Return [x, y] of the center of cell containing provided text 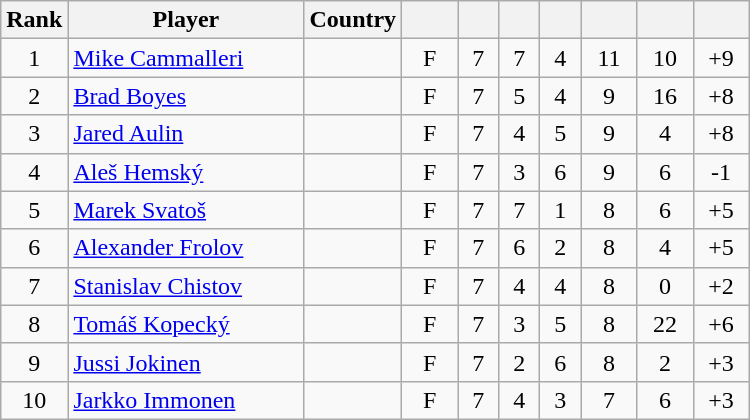
Tomáš Kopecký [186, 324]
0 [665, 286]
+2 [721, 286]
Player [186, 20]
Brad Boyes [186, 96]
+6 [721, 324]
+9 [721, 58]
Aleš Hemský [186, 172]
Mike Cammalleri [186, 58]
Marek Svatoš [186, 210]
16 [665, 96]
Jussi Jokinen [186, 362]
Jarkko Immonen [186, 400]
Country [353, 20]
11 [609, 58]
Alexander Frolov [186, 248]
Rank [34, 20]
22 [665, 324]
Jared Aulin [186, 134]
Stanislav Chistov [186, 286]
-1 [721, 172]
